Pinpoint the cell where the given text exists, returning its (x, y) midpoint coordinate. 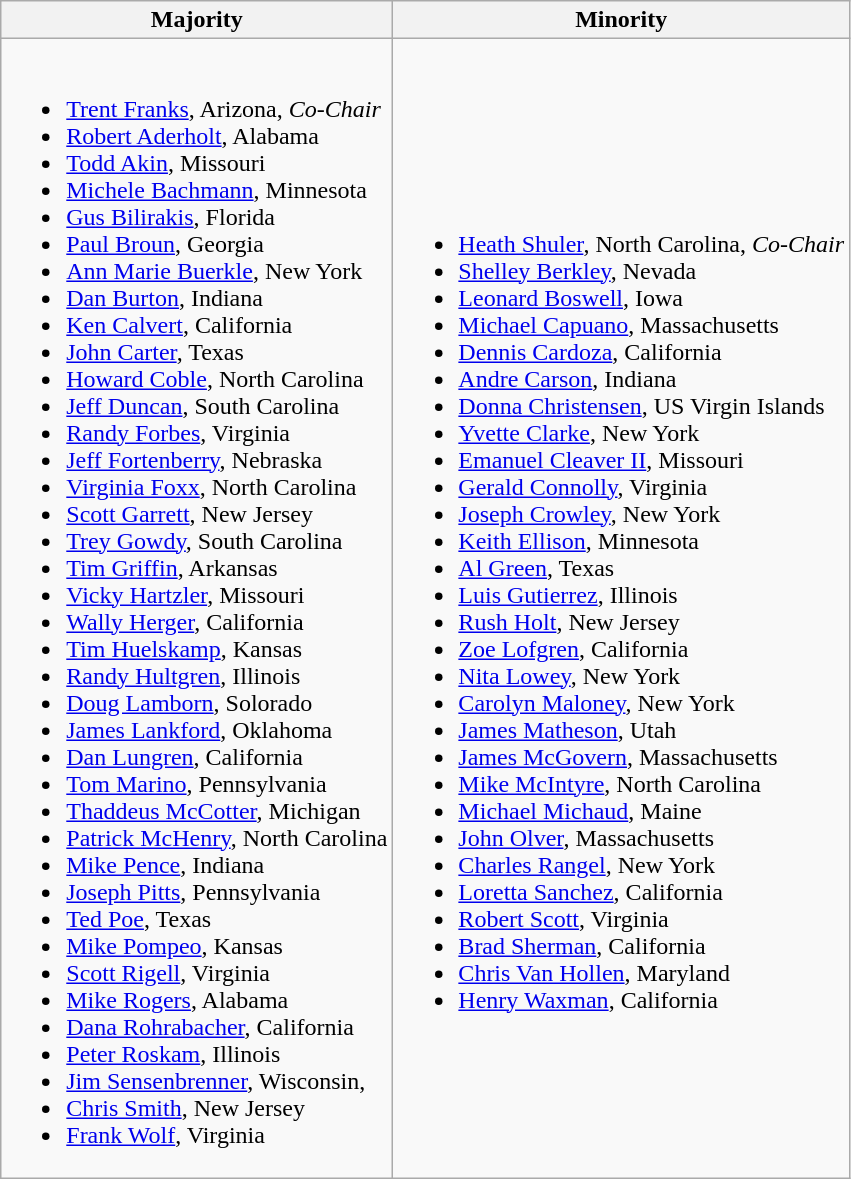
Minority (622, 20)
Majority (197, 20)
